Pinpoint the cell where the given text exists, returning its (x, y) midpoint coordinate. 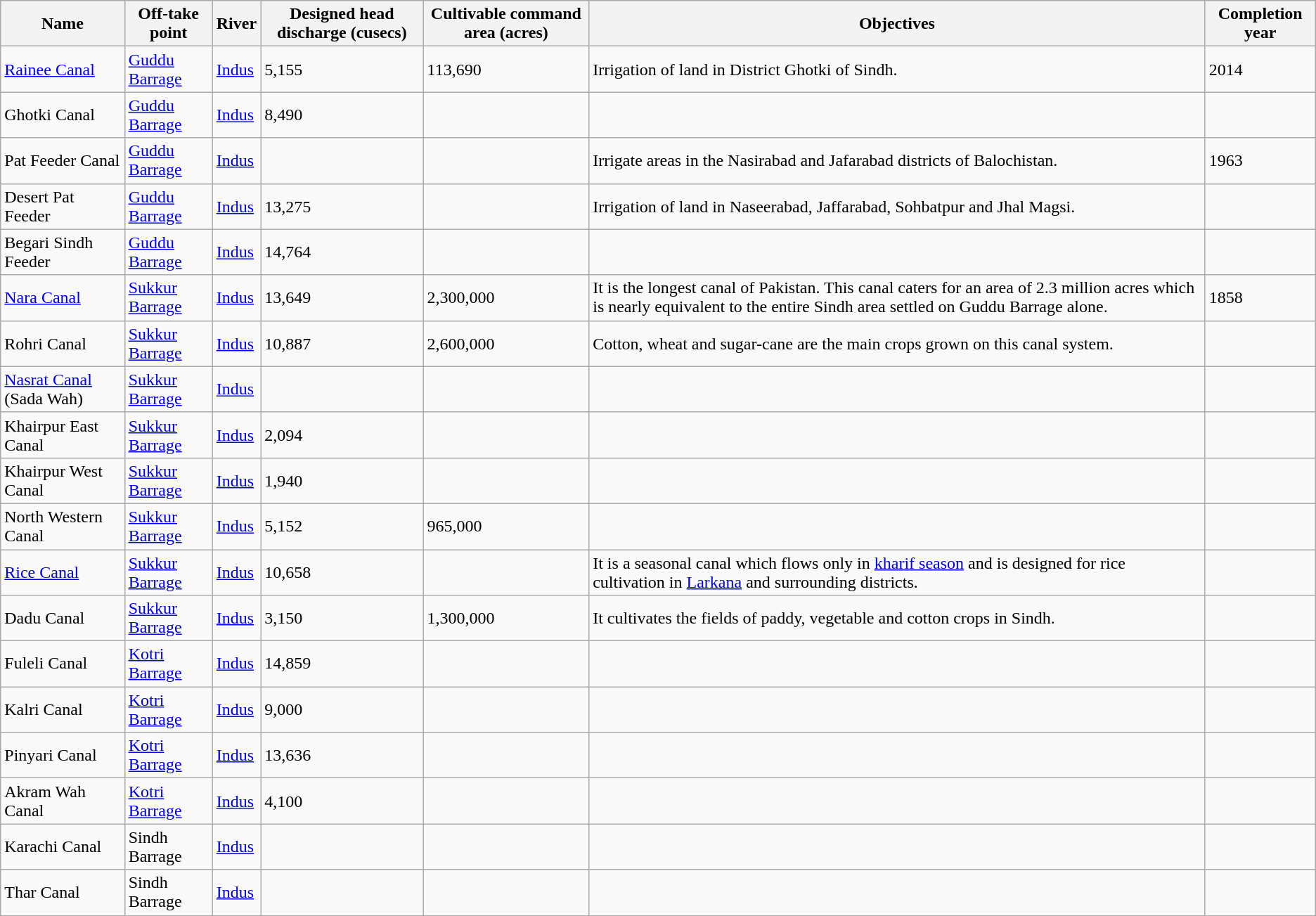
Akram Wah Canal (63, 801)
13,636 (342, 755)
8,490 (342, 115)
Ghotki Canal (63, 115)
1,940 (342, 481)
Name (63, 24)
Objectives (897, 24)
113,690 (506, 69)
10,887 (342, 343)
Dadu Canal (63, 619)
2,600,000 (506, 343)
Begari Sindh Feeder (63, 252)
2014 (1260, 69)
14,859 (342, 664)
Irrigate areas in the Nasirabad and Jafarabad districts of Balochistan. (897, 160)
Irrigation of land in District Ghotki of Sindh. (897, 69)
14,764 (342, 252)
Kalri Canal (63, 710)
Cotton, wheat and sugar-cane are the main crops grown on this canal system. (897, 343)
1,300,000 (506, 619)
2,094 (342, 434)
4,100 (342, 801)
Fuleli Canal (63, 664)
Rohri Canal (63, 343)
Designed head discharge (cusecs) (342, 24)
Rice Canal (63, 572)
Off-take point (169, 24)
13,275 (342, 207)
2,300,000 (506, 298)
Irrigation of land in Naseerabad, Jaffarabad, Sohbatpur and Jhal Magsi. (897, 207)
It is a seasonal canal which flows only in kharif season and is designed for rice cultivation in Larkana and surrounding districts. (897, 572)
Nara Canal (63, 298)
13,649 (342, 298)
Karachi Canal (63, 846)
1858 (1260, 298)
Pat Feeder Canal (63, 160)
River (236, 24)
3,150 (342, 619)
5,152 (342, 526)
9,000 (342, 710)
Rainee Canal (63, 69)
Khairpur East Canal (63, 434)
North Western Canal (63, 526)
Nasrat Canal (Sada Wah) (63, 389)
Desert Pat Feeder (63, 207)
Thar Canal (63, 893)
Pinyari Canal (63, 755)
Completion year (1260, 24)
It cultivates the fields of paddy, vegetable and cotton crops in Sindh. (897, 619)
5,155 (342, 69)
1963 (1260, 160)
10,658 (342, 572)
965,000 (506, 526)
Cultivable command area (acres) (506, 24)
Khairpur West Canal (63, 481)
